Capture the cell that displays the provided text and extract its [x, y] central coordinate. 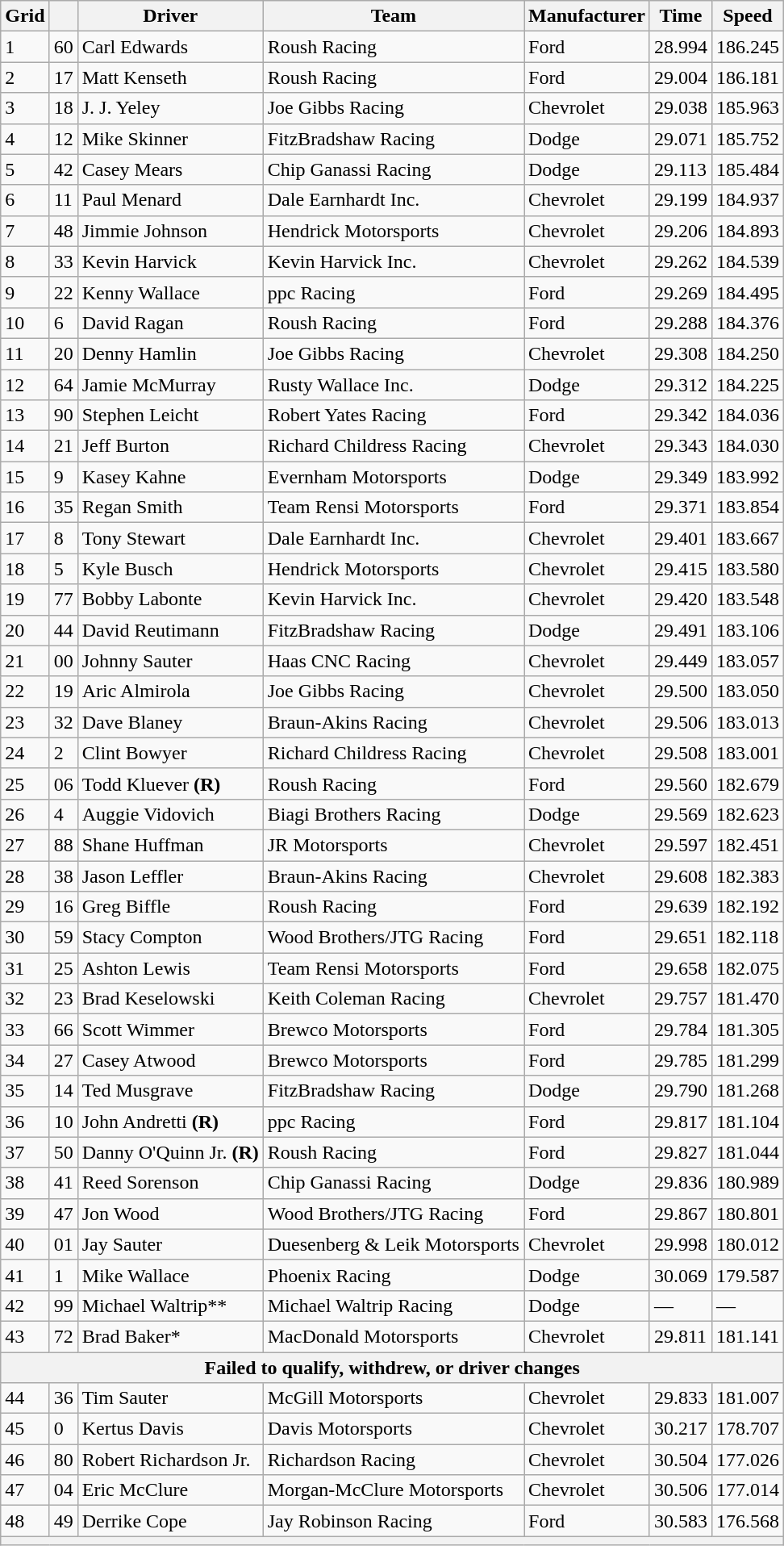
179.587 [747, 1275]
34 [25, 1060]
30.506 [681, 1490]
29.608 [681, 875]
Matt Kenseth [170, 77]
181.104 [747, 1122]
29.342 [681, 416]
29.597 [681, 845]
186.245 [747, 47]
29.827 [681, 1152]
Derrike Cope [170, 1521]
Scott Wimmer [170, 1030]
29.206 [681, 231]
29.757 [681, 999]
60 [63, 47]
184.893 [747, 231]
Bobby Labonte [170, 600]
29 [25, 907]
183.992 [747, 477]
29.343 [681, 446]
JR Motorsports [394, 845]
45 [25, 1429]
Manufacturer [587, 16]
49 [63, 1521]
39 [25, 1214]
Jimmie Johnson [170, 231]
29.500 [681, 692]
184.030 [747, 446]
Duesenberg & Leik Motorsports [394, 1244]
186.181 [747, 77]
177.014 [747, 1490]
30.504 [681, 1460]
90 [63, 416]
Johnny Sauter [170, 661]
01 [63, 1244]
29.312 [681, 385]
64 [63, 385]
29.506 [681, 722]
Auggie Vidovich [170, 814]
59 [63, 938]
184.495 [747, 292]
Davis Motorsports [394, 1429]
183.106 [747, 630]
30.069 [681, 1275]
Clint Bowyer [170, 753]
29.199 [681, 200]
Jamie McMurray [170, 385]
181.141 [747, 1336]
29.658 [681, 968]
David Ragan [170, 323]
Robert Richardson Jr. [170, 1460]
Tim Sauter [170, 1398]
88 [63, 845]
06 [63, 783]
29.790 [681, 1091]
3 [25, 108]
Kyle Busch [170, 569]
29.371 [681, 508]
29.401 [681, 538]
50 [63, 1152]
Haas CNC Racing [394, 661]
Kenny Wallace [170, 292]
29.569 [681, 814]
29.004 [681, 77]
40 [25, 1244]
26 [25, 814]
Richardson Racing [394, 1460]
Brad Baker* [170, 1336]
Keith Coleman Racing [394, 999]
46 [25, 1460]
184.036 [747, 416]
182.623 [747, 814]
181.299 [747, 1060]
John Andretti (R) [170, 1122]
Reed Sorenson [170, 1183]
29.560 [681, 783]
183.667 [747, 538]
184.937 [747, 200]
Eric McClure [170, 1490]
Mike Skinner [170, 139]
183.001 [747, 753]
180.801 [747, 1214]
181.007 [747, 1398]
Rusty Wallace Inc. [394, 385]
Stephen Leicht [170, 416]
29.998 [681, 1244]
183.050 [747, 692]
00 [63, 661]
J. J. Yeley [170, 108]
Todd Kluever (R) [170, 783]
180.012 [747, 1244]
Carl Edwards [170, 47]
77 [63, 600]
Speed [747, 16]
185.963 [747, 108]
Biagi Brothers Racing [394, 814]
29.269 [681, 292]
184.225 [747, 385]
182.383 [747, 875]
185.484 [747, 169]
David Reutimann [170, 630]
29.785 [681, 1060]
29.833 [681, 1398]
29.288 [681, 323]
Evernham Motorsports [394, 477]
Ted Musgrave [170, 1091]
72 [63, 1336]
Jon Wood [170, 1214]
MacDonald Motorsports [394, 1336]
Michael Waltrip Racing [394, 1306]
182.118 [747, 938]
181.044 [747, 1152]
Aric Almirola [170, 692]
182.451 [747, 845]
29.817 [681, 1122]
176.568 [747, 1521]
Greg Biffle [170, 907]
Shane Huffman [170, 845]
182.192 [747, 907]
28.994 [681, 47]
Stacy Compton [170, 938]
29.449 [681, 661]
Jay Robinson Racing [394, 1521]
Paul Menard [170, 200]
30 [25, 938]
28 [25, 875]
184.250 [747, 353]
Driver [170, 16]
Dave Blaney [170, 722]
04 [63, 1490]
Jay Sauter [170, 1244]
29.415 [681, 569]
183.057 [747, 661]
Failed to qualify, withdrew, or driver changes [392, 1368]
Jeff Burton [170, 446]
Danny O'Quinn Jr. (R) [170, 1152]
29.491 [681, 630]
182.075 [747, 968]
Kevin Harvick [170, 261]
Brad Keselowski [170, 999]
Robert Yates Racing [394, 416]
7 [25, 231]
29.420 [681, 600]
29.651 [681, 938]
37 [25, 1152]
29.113 [681, 169]
30.217 [681, 1429]
180.989 [747, 1183]
Regan Smith [170, 508]
184.539 [747, 261]
13 [25, 416]
178.707 [747, 1429]
Tony Stewart [170, 538]
Michael Waltrip** [170, 1306]
43 [25, 1336]
185.752 [747, 139]
29.349 [681, 477]
Kasey Kahne [170, 477]
177.026 [747, 1460]
183.580 [747, 569]
Team [394, 16]
Casey Mears [170, 169]
Mike Wallace [170, 1275]
181.305 [747, 1030]
30.583 [681, 1521]
Kertus Davis [170, 1429]
29.262 [681, 261]
99 [63, 1306]
183.548 [747, 600]
182.679 [747, 783]
Phoenix Racing [394, 1275]
15 [25, 477]
Time [681, 16]
181.470 [747, 999]
Jason Leffler [170, 875]
29.811 [681, 1336]
29.308 [681, 353]
Denny Hamlin [170, 353]
181.268 [747, 1091]
183.013 [747, 722]
29.639 [681, 907]
Morgan-McClure Motorsports [394, 1490]
29.867 [681, 1214]
29.784 [681, 1030]
29.508 [681, 753]
Casey Atwood [170, 1060]
29.836 [681, 1183]
29.038 [681, 108]
80 [63, 1460]
McGill Motorsports [394, 1398]
24 [25, 753]
31 [25, 968]
66 [63, 1030]
184.376 [747, 323]
29.071 [681, 139]
183.854 [747, 508]
0 [63, 1429]
Ashton Lewis [170, 968]
Grid [25, 16]
